Return (X, Y) of the center of cell containing provided text 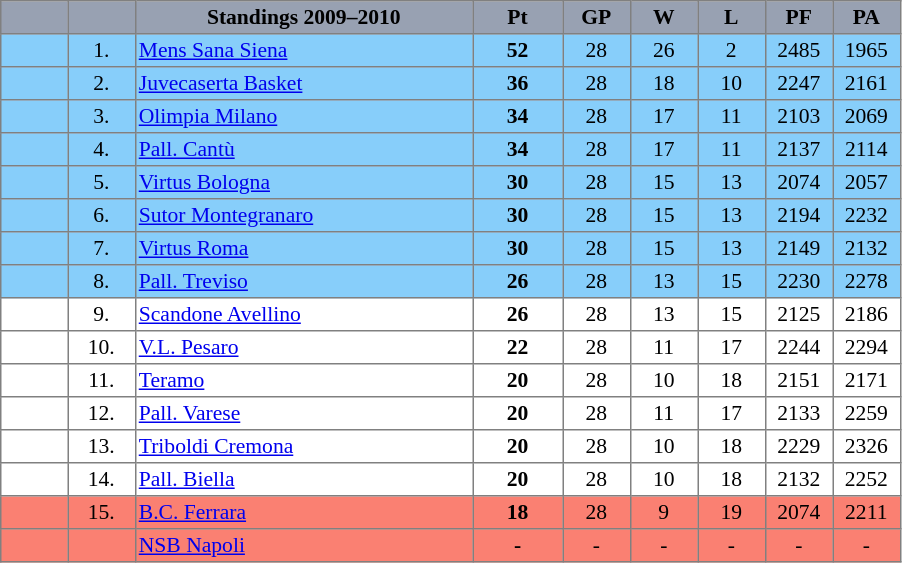
13. (102, 446)
B.C. Ferrara (304, 512)
2294 (866, 348)
5. (102, 182)
GP (596, 18)
2133 (799, 414)
2230 (799, 282)
15. (102, 512)
2244 (799, 348)
2229 (799, 446)
2278 (866, 282)
2259 (866, 414)
14. (102, 480)
11. (102, 380)
2232 (866, 216)
6. (102, 216)
2. (102, 84)
8. (102, 282)
2326 (866, 446)
2 (732, 50)
2161 (866, 84)
2114 (866, 150)
2485 (799, 50)
2103 (799, 116)
1. (102, 50)
L (732, 18)
36 (517, 84)
9. (102, 314)
7. (102, 248)
2194 (799, 216)
2149 (799, 248)
Teramo (304, 380)
NSB Napoli (304, 546)
2057 (866, 182)
Sutor Montegranaro (304, 216)
W (664, 18)
2069 (866, 116)
2151 (799, 380)
2247 (799, 84)
22 (517, 348)
PF (799, 18)
Pall. Cantù (304, 150)
Pall. Varese (304, 414)
2211 (866, 512)
1965 (866, 50)
V.L. Pesaro (304, 348)
Triboldi Cremona (304, 446)
Standings 2009–2010 (304, 18)
Juvecaserta Basket (304, 84)
2137 (799, 150)
52 (517, 50)
4. (102, 150)
3. (102, 116)
PA (866, 18)
2252 (866, 480)
19 (732, 512)
10. (102, 348)
2186 (866, 314)
Pt (517, 18)
9 (664, 512)
Pall. Biella (304, 480)
Virtus Roma (304, 248)
Olimpia Milano (304, 116)
Scandone Avellino (304, 314)
12. (102, 414)
2171 (866, 380)
Pall. Treviso (304, 282)
2125 (799, 314)
Mens Sana Siena (304, 50)
Virtus Bologna (304, 182)
